Extract the [x, y] coordinate from the center of the cell holding the provided text.  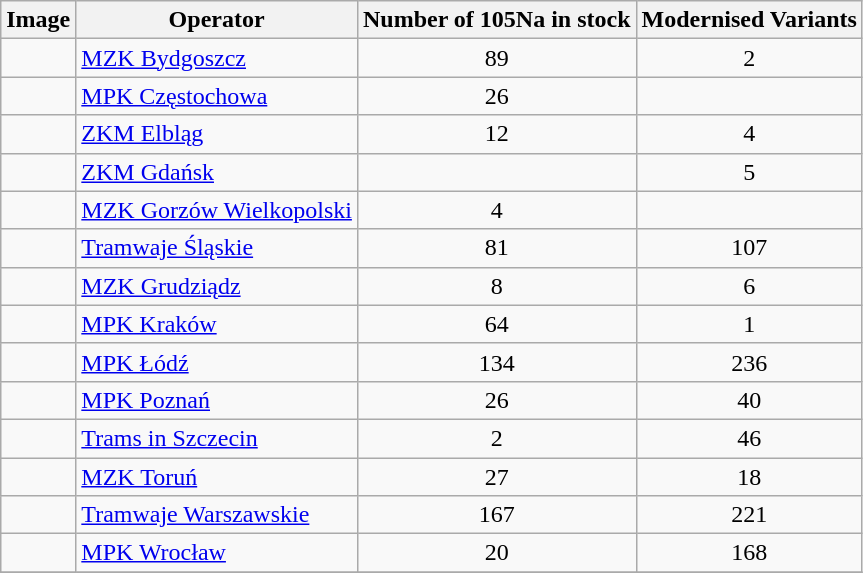
46 [749, 438]
18 [749, 477]
12 [496, 134]
107 [749, 248]
Trams in Szczecin [217, 438]
64 [496, 324]
6 [749, 286]
Image [38, 20]
MZK Bydgoszcz [217, 58]
1 [749, 324]
40 [749, 400]
ZKM Elbląg [217, 134]
MPK Kraków [217, 324]
MZK Gorzów Wielkopolski [217, 210]
Operator [217, 20]
Number of 105Na in stock [496, 20]
236 [749, 362]
134 [496, 362]
89 [496, 58]
MZK Toruń [217, 477]
20 [496, 553]
MPK Łódź [217, 362]
5 [749, 172]
ZKM Gdańsk [217, 172]
221 [749, 515]
8 [496, 286]
167 [496, 515]
Tramwaje Warszawskie [217, 515]
MPK Poznań [217, 400]
MPK Częstochowa [217, 96]
27 [496, 477]
81 [496, 248]
168 [749, 553]
Tramwaje Śląskie [217, 248]
Modernised Variants [749, 20]
MZK Grudziądz [217, 286]
MPK Wrocław [217, 553]
